Output the [x, y] coordinate of the center of the cell containing the given text.  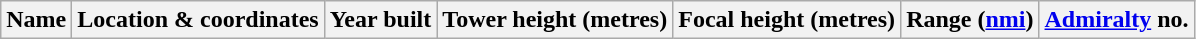
Location & coordinates [198, 20]
Tower height (metres) [555, 20]
Name [36, 20]
Year built [380, 20]
Admiralty no. [1116, 20]
Focal height (metres) [787, 20]
Range (nmi) [970, 20]
